Provide the [X, Y] coordinate of the cell's center where the given text is located.  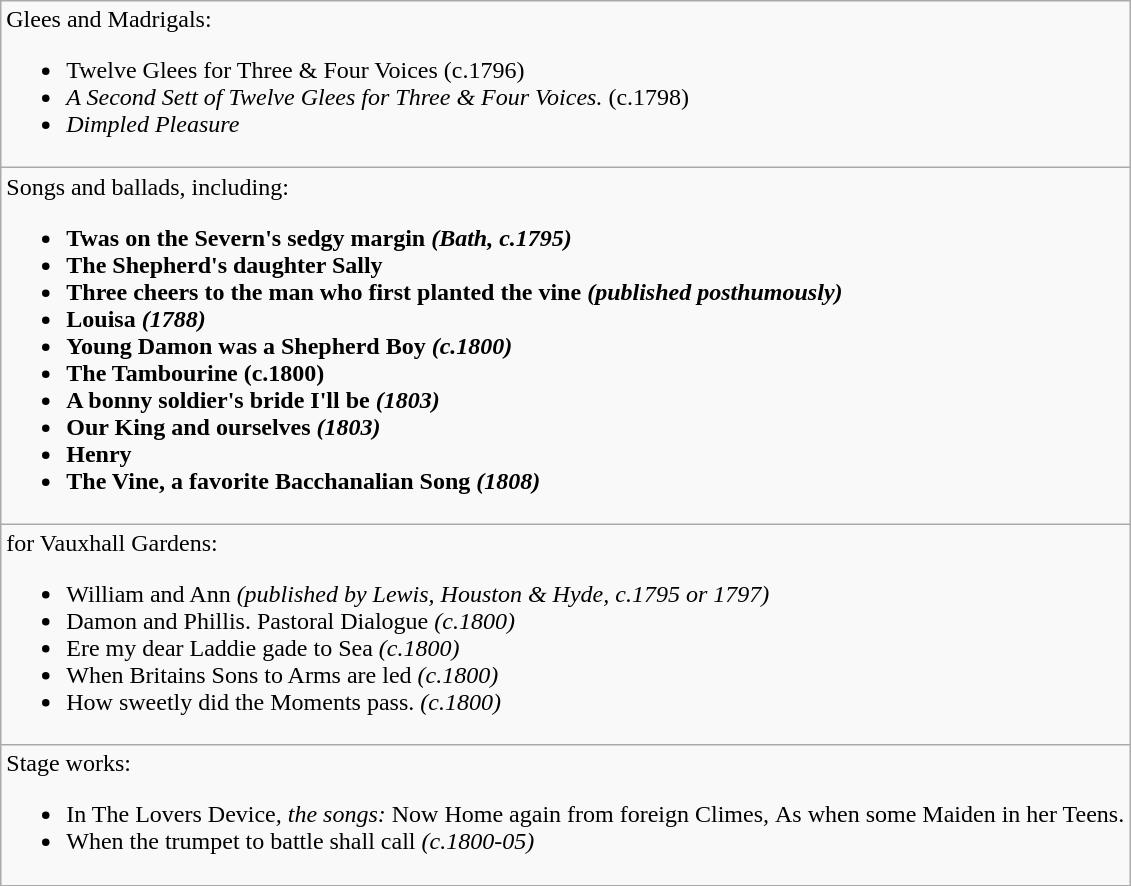
Glees and Madrigals:Twelve Glees for Three & Four Voices (c.1796) A Second Sett of Twelve Glees for Three & Four Voices. (c.1798)Dimpled Pleasure [566, 84]
